Capture the cell that displays the provided text and extract its [X, Y] central coordinate. 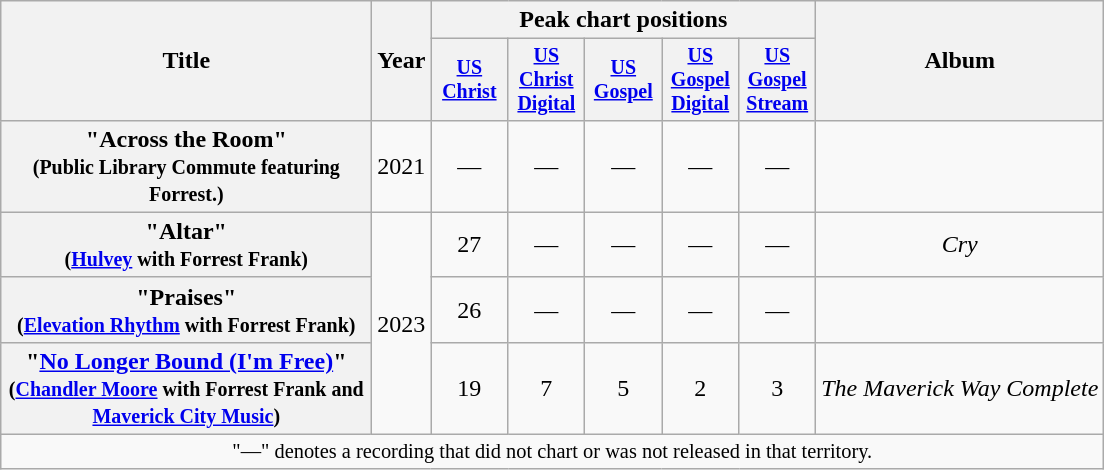
USGospelStream [778, 80]
26 [470, 310]
The Maverick Way Complete [960, 388]
3 [778, 388]
Cry [960, 244]
"Praises"(Elevation Rhythm with Forrest Frank) [186, 310]
Title [186, 61]
"No Longer Bound (I'm Free)"(Chandler Moore with Forrest Frank and Maverick City Music) [186, 388]
2021 [402, 166]
USGospel [624, 80]
"—" denotes a recording that did not chart or was not released in that territory. [552, 452]
7 [546, 388]
19 [470, 388]
USGospelDigital [700, 80]
27 [470, 244]
USChrist [470, 80]
5 [624, 388]
"Altar"(Hulvey with Forrest Frank) [186, 244]
"Across the Room"(Public Library Commute featuring Forrest.) [186, 166]
Album [960, 61]
Year [402, 61]
2023 [402, 323]
Peak chart positions [624, 20]
USChristDigital [546, 80]
2 [700, 388]
